Determine the [x, y] coordinate at the center of the cell enclosing the given text.  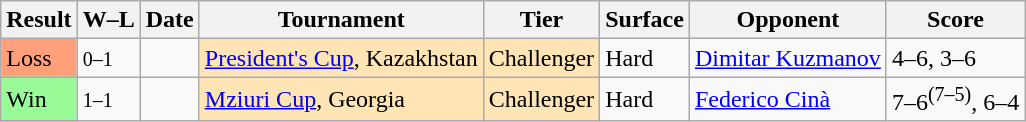
W–L [108, 20]
Result [39, 20]
Federico Cinà [788, 100]
Dimitar Kuzmanov [788, 58]
7–6(7–5), 6–4 [955, 100]
Mziuri Cup, Georgia [341, 100]
Surface [645, 20]
Tournament [341, 20]
4–6, 3–6 [955, 58]
Date [170, 20]
President's Cup, Kazakhstan [341, 58]
Loss [39, 58]
1–1 [108, 100]
Tier [541, 20]
0–1 [108, 58]
Score [955, 20]
Opponent [788, 20]
Win [39, 100]
